For the text-containing cell, return its midpoint in [x, y] coordinate format. 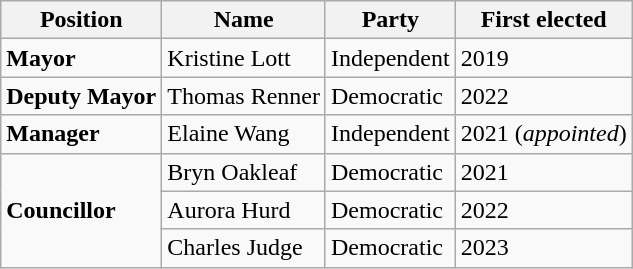
2021 (appointed) [544, 134]
Position [82, 20]
Elaine Wang [244, 134]
Kristine Lott [244, 58]
Name [244, 20]
Manager [82, 134]
First elected [544, 20]
Party [390, 20]
2021 [544, 172]
Aurora Hurd [244, 210]
Thomas Renner [244, 96]
2019 [544, 58]
Deputy Mayor [82, 96]
Mayor [82, 58]
2023 [544, 248]
Councillor [82, 210]
Bryn Oakleaf [244, 172]
Charles Judge [244, 248]
